Detect which cell encompasses the target text, then output its (X, Y) center coordinate. 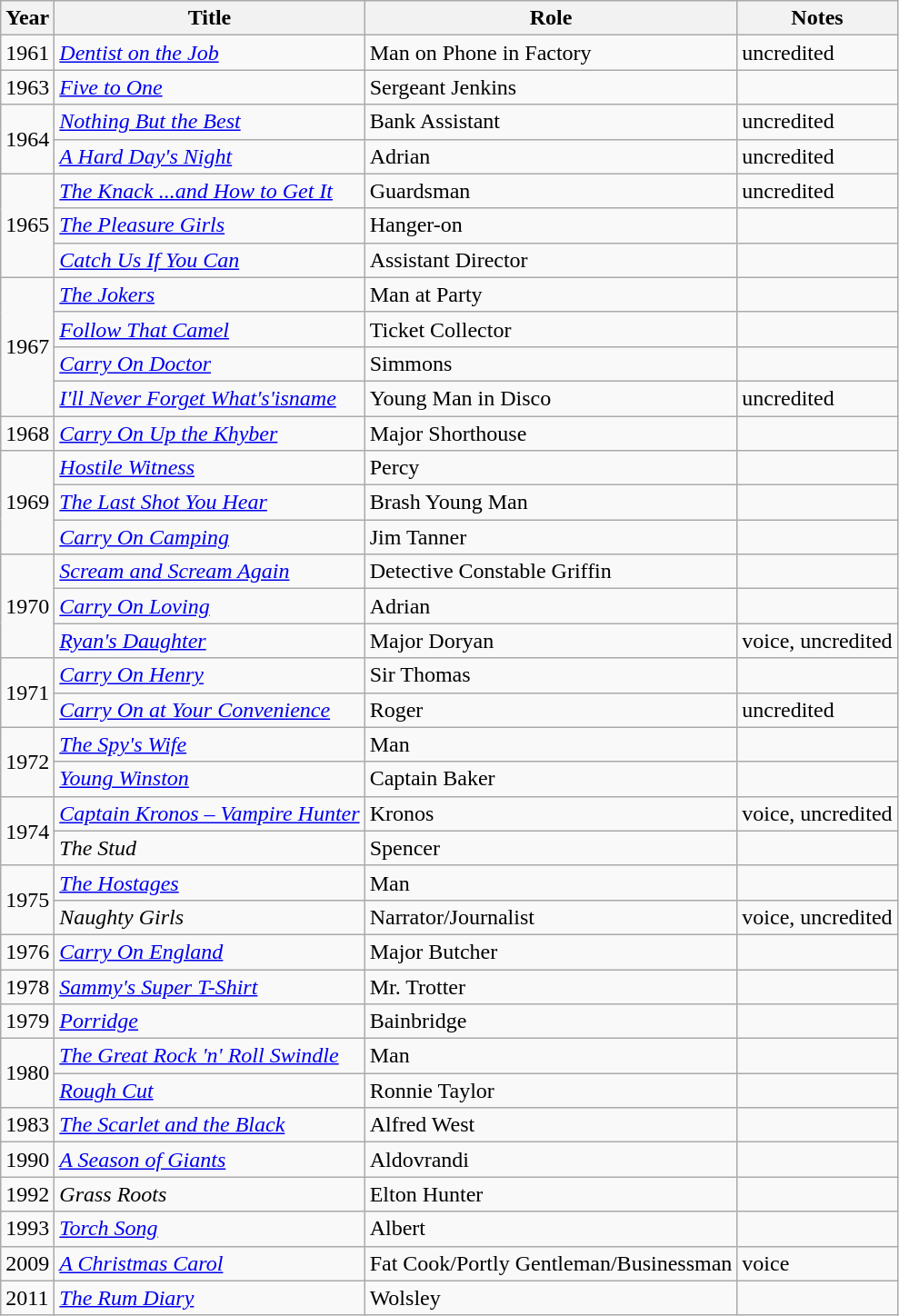
1993 (27, 1229)
Man at Party (551, 294)
Albert (551, 1229)
1963 (27, 87)
1971 (27, 693)
The Stud (209, 848)
Hanger-on (551, 225)
1979 (27, 1022)
Major Butcher (551, 952)
Major Doryan (551, 641)
Sergeant Jenkins (551, 87)
Spencer (551, 848)
Year (27, 18)
Assistant Director (551, 260)
A Season of Giants (209, 1160)
The Pleasure Girls (209, 225)
Ryan's Daughter (209, 641)
Alfred West (551, 1125)
1974 (27, 831)
Carry On at Your Convenience (209, 710)
Aldovrandi (551, 1160)
Ticket Collector (551, 329)
Fat Cook/Portly Gentleman/Businessman (551, 1263)
2011 (27, 1298)
Title (209, 18)
Role (551, 18)
Man on Phone in Factory (551, 53)
Captain Baker (551, 779)
Carry On Up the Khyber (209, 434)
Carry On Doctor (209, 364)
Notes (817, 18)
Carry On England (209, 952)
Follow That Camel (209, 329)
1990 (27, 1160)
1976 (27, 952)
Guardsman (551, 191)
Rough Cut (209, 1091)
Elton Hunter (551, 1194)
Percy (551, 468)
The Great Rock 'n' Roll Swindle (209, 1056)
Scream and Scream Again (209, 572)
Sir Thomas (551, 675)
Brash Young Man (551, 503)
Torch Song (209, 1229)
1964 (27, 139)
1970 (27, 606)
A Christmas Carol (209, 1263)
The Jokers (209, 294)
1969 (27, 503)
Captain Kronos – Vampire Hunter (209, 813)
1983 (27, 1125)
1961 (27, 53)
2009 (27, 1263)
Wolsley (551, 1298)
Bainbridge (551, 1022)
Young Winston (209, 779)
Grass Roots (209, 1194)
The Knack ...and How to Get It (209, 191)
The Spy's Wife (209, 744)
Jim Tanner (551, 537)
1980 (27, 1073)
Young Man in Disco (551, 398)
The Rum Diary (209, 1298)
1965 (27, 225)
Naughty Girls (209, 917)
1972 (27, 762)
Detective Constable Griffin (551, 572)
Dentist on the Job (209, 53)
The Hostages (209, 882)
A Hard Day's Night (209, 156)
Carry On Henry (209, 675)
Simmons (551, 364)
Narrator/Journalist (551, 917)
Major Shorthouse (551, 434)
Kronos (551, 813)
Roger (551, 710)
Carry On Camping (209, 537)
Porridge (209, 1022)
1967 (27, 346)
1992 (27, 1194)
The Last Shot You Hear (209, 503)
Five to One (209, 87)
Carry On Loving (209, 606)
Nothing But the Best (209, 122)
I'll Never Forget What's'isname (209, 398)
The Scarlet and the Black (209, 1125)
Hostile Witness (209, 468)
Bank Assistant (551, 122)
Mr. Trotter (551, 986)
1978 (27, 986)
1968 (27, 434)
Ronnie Taylor (551, 1091)
voice (817, 1263)
Catch Us If You Can (209, 260)
1975 (27, 900)
Sammy's Super T-Shirt (209, 986)
